Pinpoint the cell where the given text exists, returning its [X, Y] midpoint coordinate. 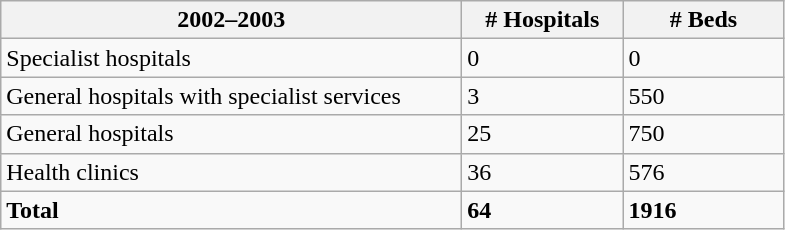
1916 [704, 210]
Total [232, 210]
576 [704, 172]
2002–2003 [232, 20]
36 [542, 172]
# Beds [704, 20]
550 [704, 96]
64 [542, 210]
3 [542, 96]
750 [704, 134]
# Hospitals [542, 20]
General hospitals with specialist services [232, 96]
25 [542, 134]
Specialist hospitals [232, 58]
Health clinics [232, 172]
General hospitals [232, 134]
